Capture the cell that displays the provided text and extract its (x, y) central coordinate. 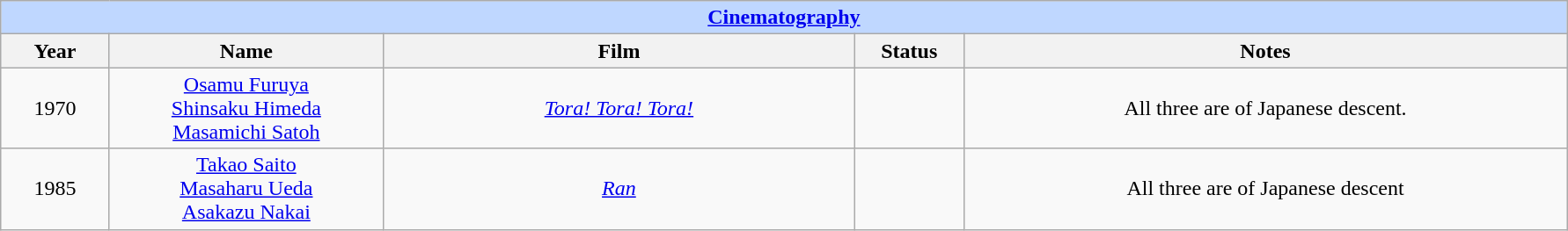
Cinematography (784, 18)
Name (246, 51)
All three are of Japanese descent (1265, 189)
Year (55, 51)
All three are of Japanese descent. (1265, 108)
Notes (1265, 51)
Takao SaitoMasaharu UedaAsakazu Nakai (246, 189)
Film (619, 51)
Tora! Tora! Tora! (619, 108)
Status (909, 51)
1970 (55, 108)
1985 (55, 189)
Ran (619, 189)
Osamu FuruyaShinsaku HimedaMasamichi Satoh (246, 108)
